Pinpoint the cell where the given text exists, returning its [x, y] midpoint coordinate. 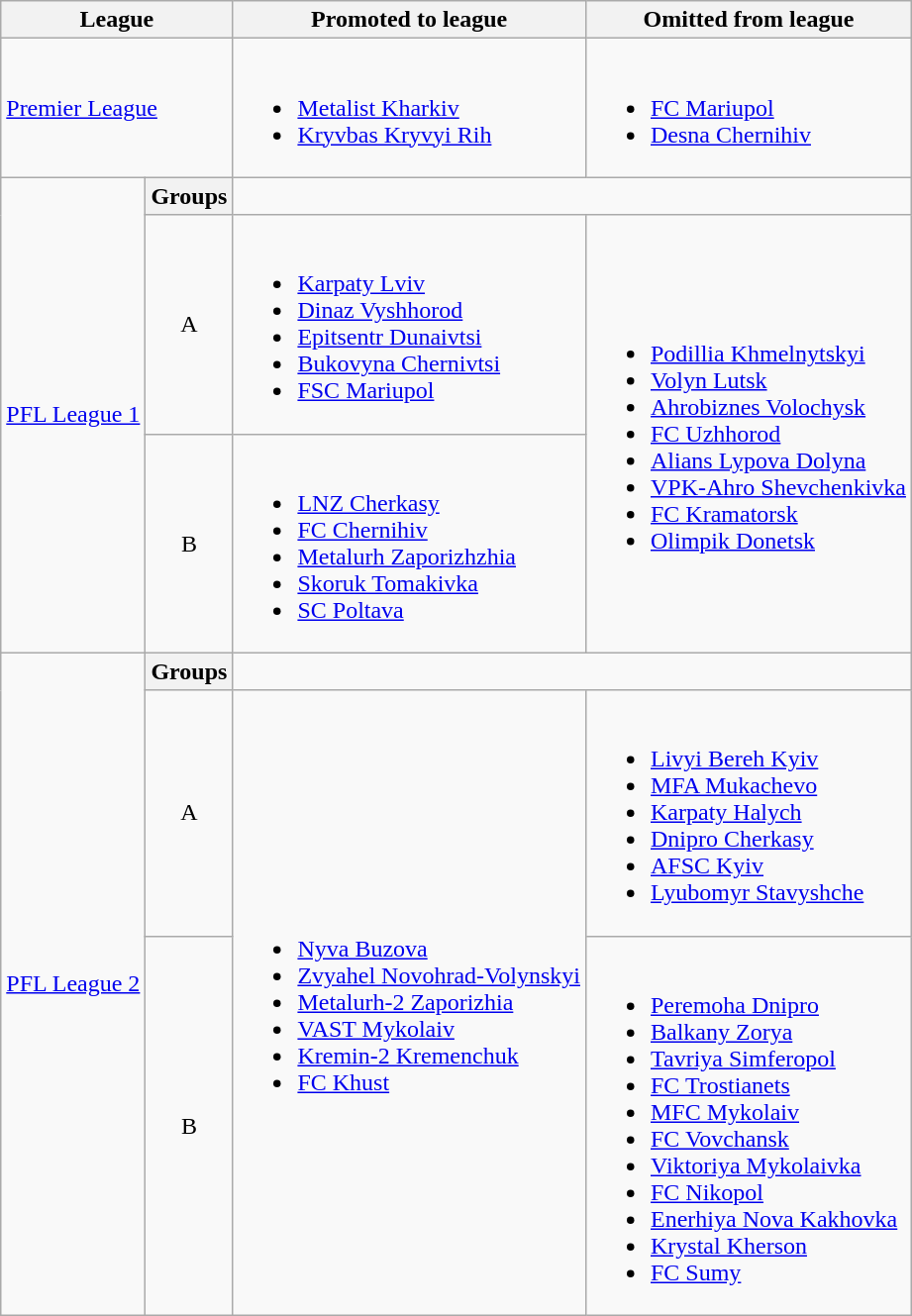
Omitted from league [749, 20]
Karpaty LvivDinaz VyshhorodEpitsentr DunaivtsiBukovyna ChernivtsiFSC Mariupol [410, 325]
LNZ CherkasyFC ChernihivMetalurh ZaporizhzhiaSkoruk TomakivkaSC Poltava [410, 543]
Metalist KharkivKryvbas Kryvyi Rih [410, 108]
PFL League 1 [73, 415]
Podillia KhmelnytskyiVolyn LutskAhrobiznes VolochyskFC UzhhorodAlians Lypova DolynaVPK-Ahro ShevchenkivkaFC KramatorskOlimpik Donetsk [749, 434]
FC MariupolDesna Chernihiv [749, 108]
Promoted to league [410, 20]
PFL League 2 [73, 984]
Nyva BuzovaZvyahel Novohrad-VolynskyiMetalurh-2 ZaporizhiaVAST MykolaivKremin-2 KremenchukFC Khust [410, 1002]
Premier League [117, 108]
League [117, 20]
Livyi Bereh KyivMFA MukachevoKarpaty HalychDnipro CherkasyAFSC KyivLyubomyr Stavyshche [749, 813]
